Scan for the cell matching the given text and deliver its (x, y) coordinate at center. 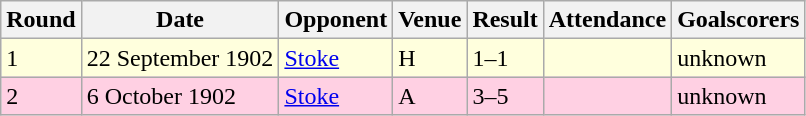
Goalscorers (738, 20)
Attendance (607, 20)
6 October 1902 (180, 96)
Opponent (336, 20)
Round (41, 20)
1 (41, 58)
1–1 (505, 58)
Venue (430, 20)
22 September 1902 (180, 58)
2 (41, 96)
A (430, 96)
3–5 (505, 96)
H (430, 58)
Result (505, 20)
Date (180, 20)
